Extract the [X, Y] coordinate from the center of the cell holding the provided text.  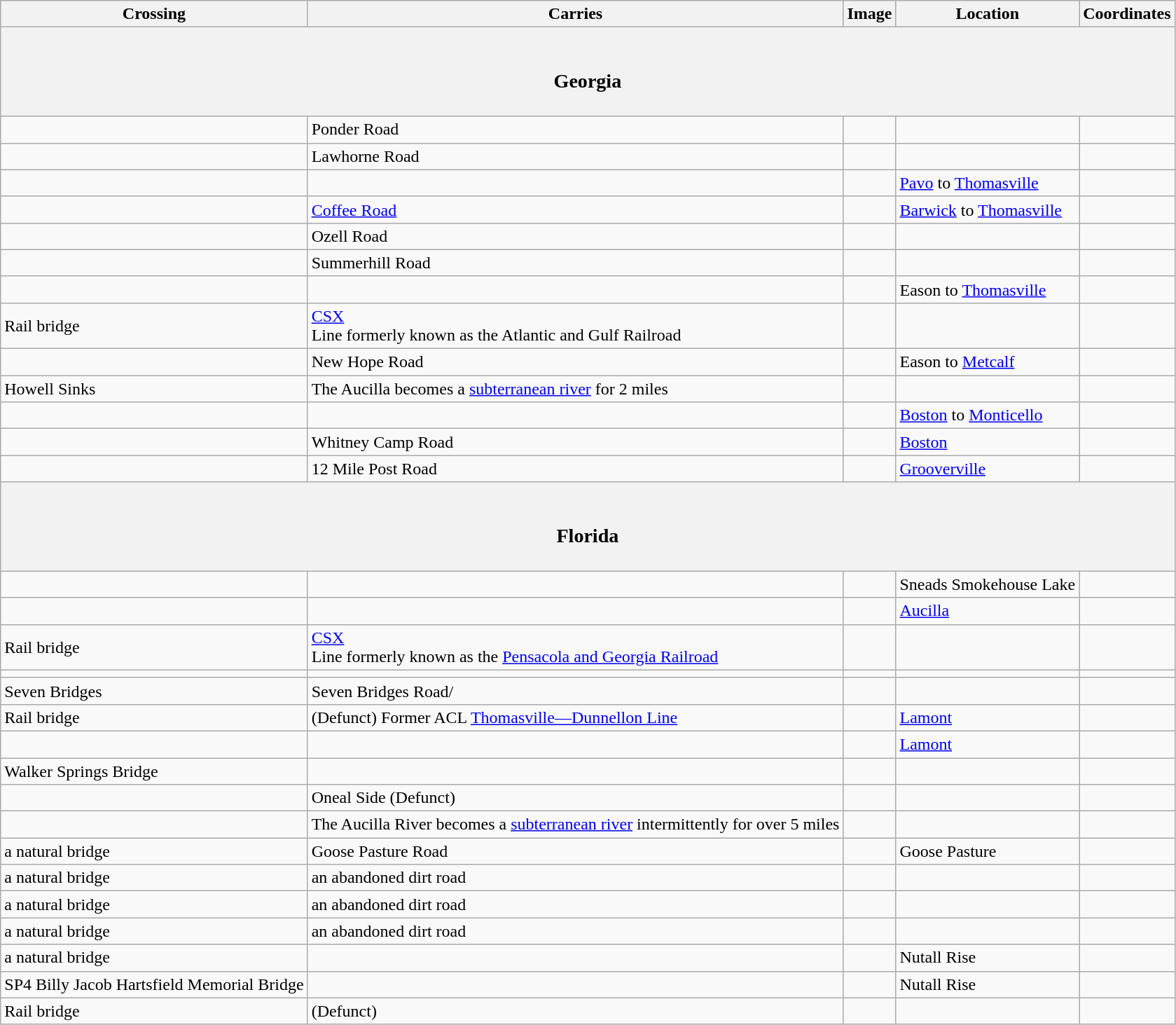
Florida [588, 527]
The Aucilla becomes a subterranean river for 2 miles [576, 389]
Seven Bridges [154, 691]
Image [870, 14]
Location [988, 14]
Goose Pasture Road [576, 851]
Howell Sinks [154, 389]
New Hope Road [576, 362]
SP4 Billy Jacob Hartsfield Memorial Bridge [154, 984]
Summerhill Road [576, 263]
Eason to Thomasville [988, 289]
Coffee Road [576, 209]
Sneads Smokehouse Lake [988, 584]
Boston to Monticello [988, 415]
Oneal Side (Defunct) [576, 798]
Ponder Road [576, 130]
The Aucilla River becomes a subterranean river intermittently for over 5 miles [576, 825]
Seven Bridges Road/ [576, 691]
Carries [576, 14]
12 Mile Post Road [576, 469]
Georgia [588, 71]
Pavo to Thomasville [988, 183]
Grooverville [988, 469]
CSX Line formerly known as the Atlantic and Gulf Railroad [576, 325]
CSX Line formerly known as the Pensacola and Georgia Railroad [576, 647]
Ozell Road [576, 236]
Eason to Metcalf [988, 362]
Walker Springs Bridge [154, 771]
Aucilla [988, 611]
Boston [988, 442]
Lawhorne Road [576, 156]
Coordinates [1127, 14]
Whitney Camp Road [576, 442]
Crossing [154, 14]
Barwick to Thomasville [988, 209]
(Defunct) Former ACL Thomasville—Dunnellon Line [576, 717]
(Defunct) [576, 1011]
Goose Pasture [988, 851]
